Extract the [x, y] coordinate from the center of the cell holding the provided text.  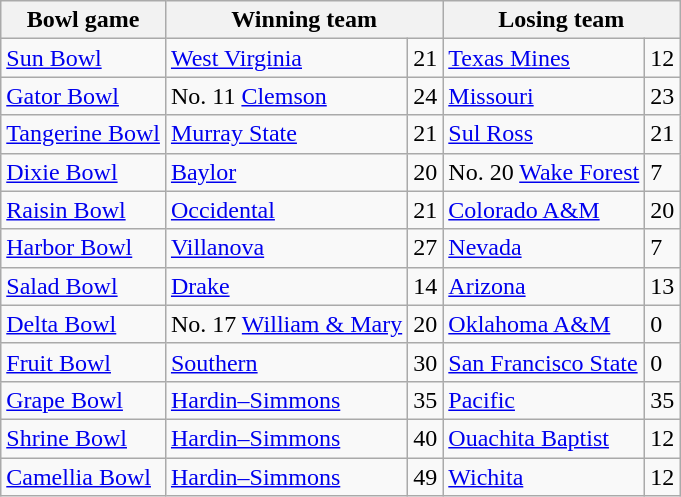
Villanova [286, 248]
Winning team [304, 20]
Missouri [544, 96]
Grape Bowl [84, 400]
Southern [286, 362]
23 [662, 96]
West Virginia [286, 58]
Wichita [544, 477]
No. 11 Clemson [286, 96]
Losing team [562, 20]
Tangerine Bowl [84, 134]
San Francisco State [544, 362]
Gator Bowl [84, 96]
Harbor Bowl [84, 248]
Salad Bowl [84, 286]
Nevada [544, 248]
Raisin Bowl [84, 210]
Texas Mines [544, 58]
13 [662, 286]
Sun Bowl [84, 58]
27 [426, 248]
Delta Bowl [84, 324]
Occidental [286, 210]
Murray State [286, 134]
30 [426, 362]
Colorado A&M [544, 210]
40 [426, 438]
Bowl game [84, 20]
Dixie Bowl [84, 172]
No. 20 Wake Forest [544, 172]
Pacific [544, 400]
Baylor [286, 172]
Camellia Bowl [84, 477]
14 [426, 286]
Arizona [544, 286]
Ouachita Baptist [544, 438]
49 [426, 477]
No. 17 William & Mary [286, 324]
Fruit Bowl [84, 362]
Sul Ross [544, 134]
Shrine Bowl [84, 438]
24 [426, 96]
Drake [286, 286]
Oklahoma A&M [544, 324]
